Determine the [X, Y] coordinate at the center of the cell enclosing the given text.  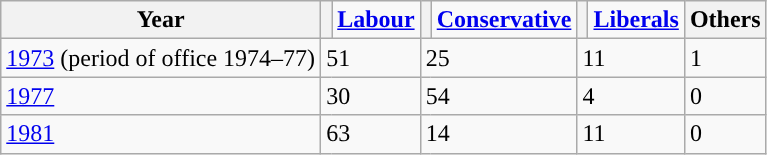
51 [370, 58]
Labour [376, 20]
63 [370, 134]
1977 [161, 96]
1973 (period of office 1974–77) [161, 58]
4 [630, 96]
14 [498, 134]
1 [725, 58]
Liberals [636, 20]
Others [725, 20]
25 [498, 58]
Year [161, 20]
30 [370, 96]
Conservative [504, 20]
1981 [161, 134]
54 [498, 96]
